Detect which cell encompasses the target text, then output its (x, y) center coordinate. 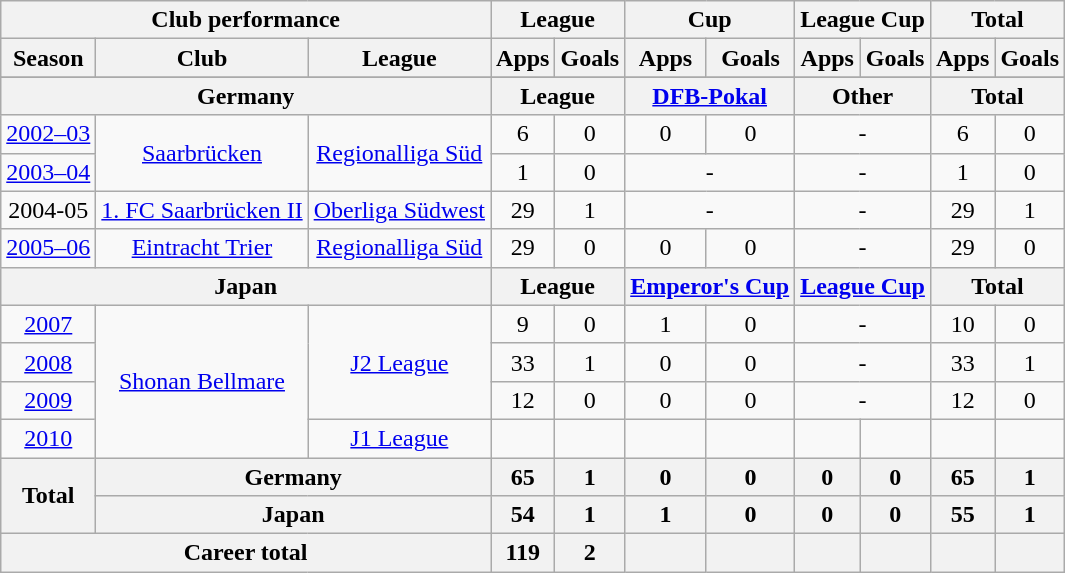
Emperor's Cup (710, 286)
9 (523, 324)
2008 (48, 362)
1. FC Saarbrücken II (202, 210)
2007 (48, 324)
2009 (48, 400)
Shonan Bellmare (202, 381)
Career total (246, 553)
2005–06 (48, 248)
Saarbrücken (202, 153)
Oberliga Südwest (399, 210)
J1 League (399, 438)
Club (202, 58)
DFB-Pokal (710, 96)
2 (590, 553)
54 (523, 515)
Season (48, 58)
Other (863, 96)
119 (523, 553)
2002–03 (48, 134)
Eintracht Trier (202, 248)
J2 League (399, 362)
55 (962, 515)
2003–04 (48, 172)
2010 (48, 438)
2004-05 (48, 210)
10 (962, 324)
Club performance (246, 20)
Cup (710, 20)
